Detect which cell encompasses the target text, then output its [x, y] center coordinate. 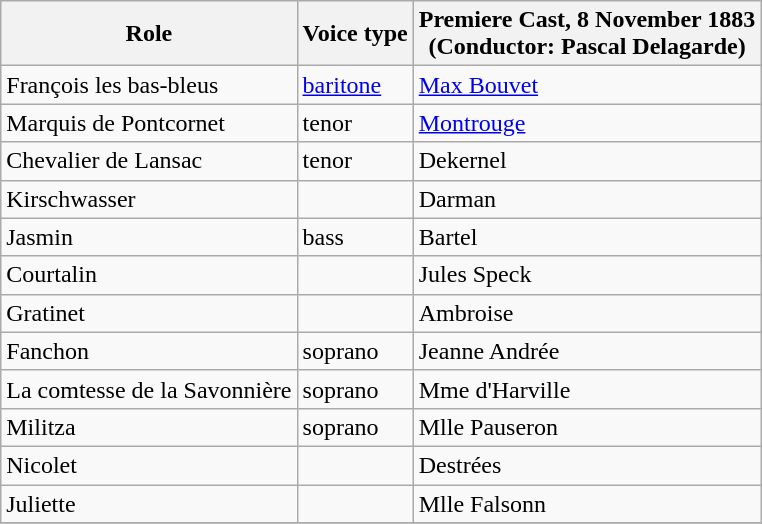
Marquis de Pontcornet [149, 123]
Ambroise [587, 313]
Bartel [587, 237]
Chevalier de Lansac [149, 161]
Kirschwasser [149, 199]
Militza [149, 427]
Role [149, 34]
Juliette [149, 503]
Courtalin [149, 275]
Dekernel [587, 161]
Premiere Cast, 8 November 1883(Conductor: Pascal Delagarde) [587, 34]
Mme d'Harville [587, 389]
Mlle Falsonn [587, 503]
Fanchon [149, 351]
Jeanne Andrée [587, 351]
Destrées [587, 465]
Max Bouvet [587, 85]
François les bas-bleus [149, 85]
Nicolet [149, 465]
Gratinet [149, 313]
Mlle Pauseron [587, 427]
La comtesse de la Savonnière [149, 389]
Jules Speck [587, 275]
baritone [355, 85]
bass [355, 237]
Darman [587, 199]
Jasmin [149, 237]
Voice type [355, 34]
Montrouge [587, 123]
